Return the [x, y] coordinate for the center point of the cell that contains the specified text.  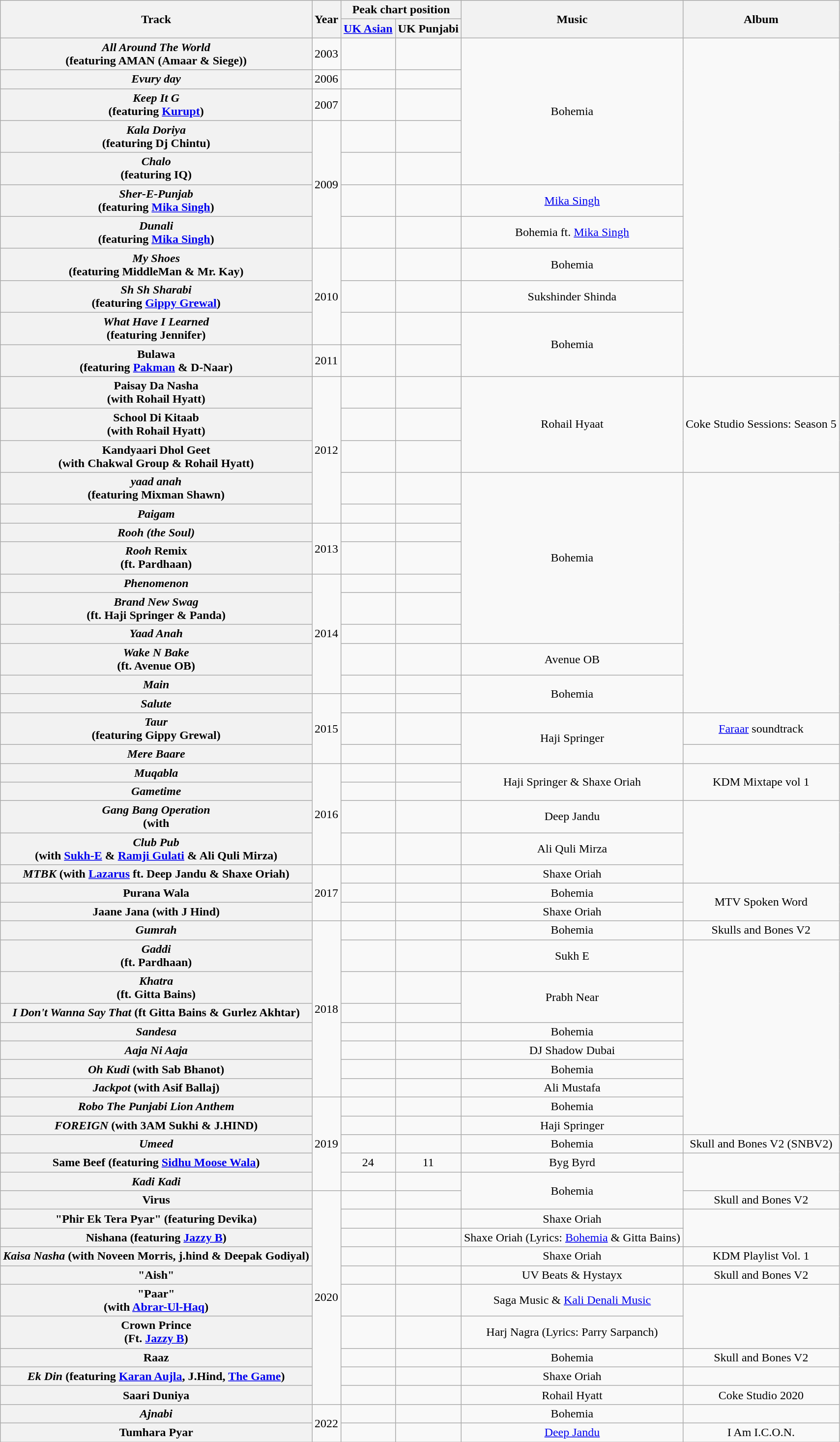
Gaddi(ft. Pardhaan) [156, 956]
Crown Prince(Ft. Jazzy B) [156, 1332]
2003 [326, 54]
UV Beats & Hystayx [572, 1275]
Bohemia ft. Mika Singh [572, 232]
Khatra(ft. Gitta Bains) [156, 987]
All Around The World(featuring AMAN (Amaar & Siege)) [156, 54]
2006 [326, 79]
Album [761, 19]
Peak chart position [401, 10]
"Phir Ek Tera Pyar" (featuring Devika) [156, 1219]
What Have I Learned(featuring Jennifer) [156, 328]
"Aish" [156, 1275]
Keep It G(featuring Kurupt) [156, 104]
Saari Duniya [156, 1395]
Phenomenon [156, 583]
Year [326, 19]
Bulawa (featuring Pakman & D-Naar) [156, 360]
Track [156, 19]
Tumhara Pyar [156, 1432]
Umeed [156, 1144]
Kaisa Nasha (with Noveen Morris, j.hind & Deepak Godiyal) [156, 1256]
UK Punjabi [428, 29]
Gumrah [156, 930]
Saga Music & Kali Denali Music [572, 1300]
2009 [326, 184]
Music [572, 19]
Robo The Punjabi Lion Anthem [156, 1106]
FOREIGN (with 3AM Sukhi & J.HIND) [156, 1125]
Brand New Swag(ft. Haji Springer & Panda) [156, 609]
Rohail Hyaat [572, 425]
2018 [326, 1009]
MTV Spoken Word [761, 902]
11 [428, 1163]
Wake N Bake (ft. Avenue OB) [156, 659]
Paisay Da Nasha (with Rohail Hyatt) [156, 392]
Rohail Hyatt [572, 1395]
2007 [326, 104]
Aaja Ni Aaja [156, 1050]
Main [156, 684]
Gametime [156, 792]
Haji Springer & Shaxe Oriah [572, 782]
Nishana (featuring Jazzy B) [156, 1237]
KDM Playlist Vol. 1 [761, 1256]
Harj Nagra (Lyrics: Parry Sarpanch) [572, 1332]
Coke Studio Sessions: Season 5 [761, 425]
Sukh E [572, 956]
Raaz [156, 1357]
Salute [156, 703]
Sh Sh Sharabi(featuring Gippy Grewal) [156, 296]
I Don't Wanna Say That (ft Gitta Bains & Gurlez Akhtar) [156, 1013]
2016 [326, 814]
2010 [326, 296]
Jaane Jana (with J Hind) [156, 912]
2014 [326, 634]
DJ Shadow Dubai [572, 1050]
"Paar"(with Abrar-Ul-Haq) [156, 1300]
Rooh (the Soul) [156, 532]
School Di Kitaab (with Rohail Hyatt) [156, 425]
Rooh Remix (ft. Pardhaan) [156, 558]
MTBK (with Lazarus ft. Deep Jandu & Shaxe Oriah) [156, 874]
Dunali(featuring Mika Singh) [156, 232]
Muqabla [156, 772]
I Am I.C.O.N. [761, 1432]
24 [368, 1163]
Faraar soundtrack [761, 729]
Kala Doriya(featuring Dj Chintu) [156, 137]
Skull and Bones V2 (SNBV2) [761, 1144]
KDM Mixtape vol 1 [761, 782]
Sandesa [156, 1031]
UK Asian [368, 29]
yaad anah(featuring Mixman Shawn) [156, 489]
Yaad Anah [156, 634]
Shaxe Oriah (Lyrics: Bohemia & Gitta Bains) [572, 1237]
My Shoes(featuring MiddleMan & Mr. Kay) [156, 265]
2017 [326, 893]
Jackpot (with Asif Ballaj) [156, 1088]
Taur(featuring Gippy Grewal) [156, 729]
Ali Mustafa [572, 1088]
Byg Byrd [572, 1163]
Virus [156, 1200]
2020 [326, 1298]
Skulls and Bones V2 [761, 930]
Evury day [156, 79]
Chalo(featuring IQ) [156, 168]
Prabh Near [572, 997]
2013 [326, 549]
Mere Baare [156, 754]
2015 [326, 729]
Club Pub(with Sukh-E & Ramji Gulati & Ali Quli Mirza) [156, 849]
Kadi Kadi [156, 1181]
Gang Bang Operation(with [156, 817]
Kandyaari Dhol Geet (with Chakwal Group & Rohail Hyatt) [156, 456]
Oh Kudi (with Sab Bhanot) [156, 1069]
Mika Singh [572, 201]
Same Beef (featuring Sidhu Moose Wala) [156, 1163]
2022 [326, 1423]
Sukshinder Shinda [572, 296]
Coke Studio 2020 [761, 1395]
2011 [326, 360]
Sher-E-Punjab(featuring Mika Singh) [156, 201]
2012 [326, 450]
Ali Quli Mirza [572, 849]
Purana Wala [156, 893]
2019 [326, 1144]
Avenue OB [572, 659]
Paigam [156, 514]
Ajnabi [156, 1413]
Ek Din (featuring Karan Aujla, J.Hind, The Game) [156, 1376]
